Scan for the cell matching the given text and deliver its [x, y] coordinate at center. 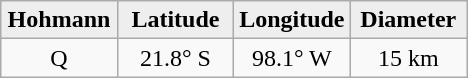
21.8° S [175, 58]
Latitude [175, 20]
15 km [408, 58]
Longitude [292, 20]
Hohmann [59, 20]
Diameter [408, 20]
Q [59, 58]
98.1° W [292, 58]
